Provide the [x, y] coordinate of the cell's center where the given text is located.  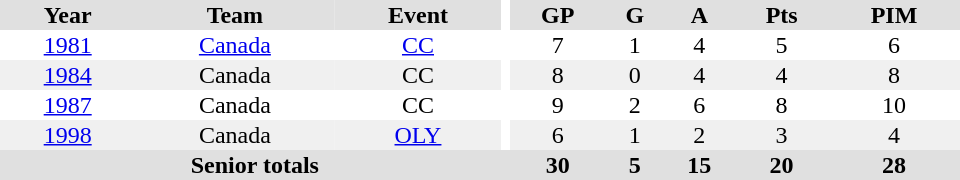
Senior totals [255, 165]
1987 [68, 105]
9 [558, 105]
30 [558, 165]
Pts [782, 15]
20 [782, 165]
10 [894, 105]
15 [700, 165]
7 [558, 45]
GP [558, 15]
Year [68, 15]
1998 [68, 135]
Event [418, 15]
1984 [68, 75]
0 [635, 75]
1981 [68, 45]
28 [894, 165]
Team [234, 15]
A [700, 15]
OLY [418, 135]
PIM [894, 15]
3 [782, 135]
G [635, 15]
